Pinpoint the cell where the given text exists, returning its [X, Y] midpoint coordinate. 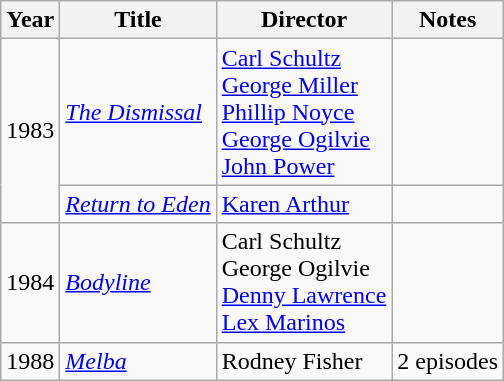
1983 [30, 131]
Return to Eden [138, 204]
The Dismissal [138, 112]
Melba [138, 361]
1988 [30, 361]
Karen Arthur [304, 204]
Notes [448, 20]
Bodyline [138, 282]
1984 [30, 282]
Year [30, 20]
2 episodes [448, 361]
Carl SchultzGeorge MillerPhillip NoyceGeorge OgilvieJohn Power [304, 112]
Rodney Fisher [304, 361]
Carl SchultzGeorge OgilvieDenny LawrenceLex Marinos [304, 282]
Title [138, 20]
Director [304, 20]
